For the text-containing cell, return its midpoint in (X, Y) coordinate format. 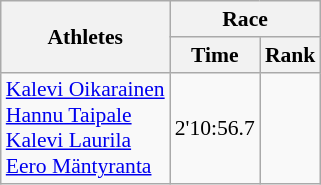
Athletes (86, 36)
2'10:56.7 (215, 128)
Race (246, 19)
Kalevi OikarainenHannu TaipaleKalevi LaurilaEero Mäntyranta (86, 128)
Rank (290, 55)
Time (215, 55)
